Identify which cell holds the provided text, then report its (x, y) central coordinate. 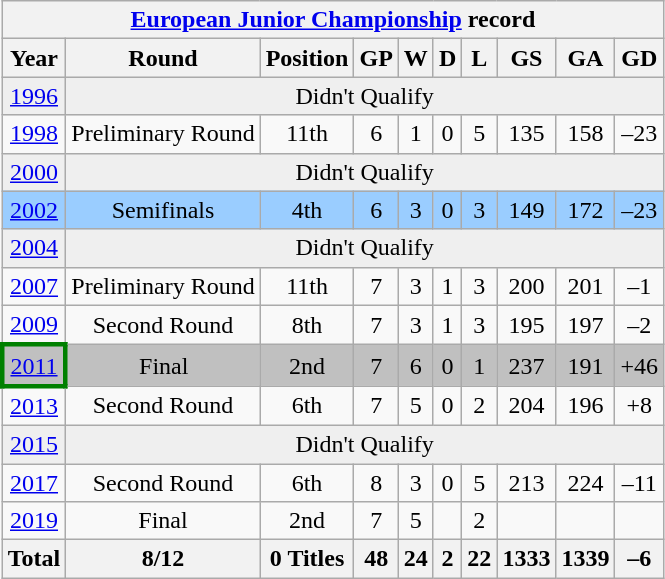
172 (586, 210)
GP (376, 58)
149 (526, 210)
2004 (34, 248)
Total (34, 559)
2000 (34, 172)
1333 (526, 559)
22 (480, 559)
2013 (34, 406)
195 (526, 325)
200 (526, 286)
2011 (34, 366)
GD (640, 58)
Semifinals (163, 210)
–6 (640, 559)
204 (526, 406)
224 (586, 483)
191 (586, 366)
+46 (640, 366)
135 (526, 134)
European Junior Championship record (332, 20)
Round (163, 58)
2017 (34, 483)
158 (586, 134)
0 Titles (307, 559)
W (416, 58)
24 (416, 559)
GA (586, 58)
213 (526, 483)
+8 (640, 406)
2007 (34, 286)
1339 (586, 559)
2009 (34, 325)
1996 (34, 96)
196 (586, 406)
1998 (34, 134)
–2 (640, 325)
8/12 (163, 559)
48 (376, 559)
2019 (34, 521)
2015 (34, 444)
201 (586, 286)
GS (526, 58)
D (447, 58)
–11 (640, 483)
Year (34, 58)
L (480, 58)
8 (376, 483)
8th (307, 325)
4th (307, 210)
2002 (34, 210)
197 (586, 325)
Position (307, 58)
237 (526, 366)
–1 (640, 286)
